Capture the cell that displays the provided text and extract its [X, Y] central coordinate. 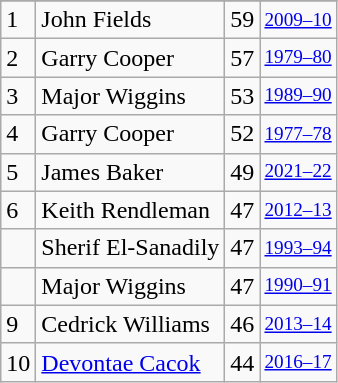
1 [18, 20]
Devontae Cacok [130, 362]
1993–94 [298, 248]
52 [242, 134]
James Baker [130, 172]
John Fields [130, 20]
2016–17 [298, 362]
1977–78 [298, 134]
2013–14 [298, 324]
2021–22 [298, 172]
4 [18, 134]
2009–10 [298, 20]
2012–13 [298, 210]
Sherif El-Sanadily [130, 248]
1979–80 [298, 58]
1989–90 [298, 96]
49 [242, 172]
2 [18, 58]
44 [242, 362]
57 [242, 58]
9 [18, 324]
Cedrick Williams [130, 324]
3 [18, 96]
46 [242, 324]
5 [18, 172]
53 [242, 96]
Keith Rendleman [130, 210]
10 [18, 362]
59 [242, 20]
6 [18, 210]
1990–91 [298, 286]
